From the cell containing the given text, extract its center point as [X, Y] coordinate. 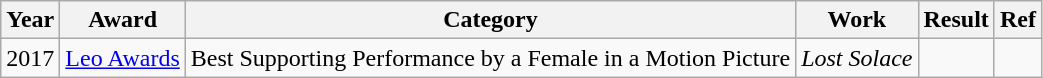
Work [857, 20]
Category [490, 20]
Best Supporting Performance by a Female in a Motion Picture [490, 58]
Result [956, 20]
Lost Solace [857, 58]
2017 [30, 58]
Award [123, 20]
Leo Awards [123, 58]
Year [30, 20]
Ref [1018, 20]
